Return the [X, Y] coordinate for the center point of the cell that contains the specified text.  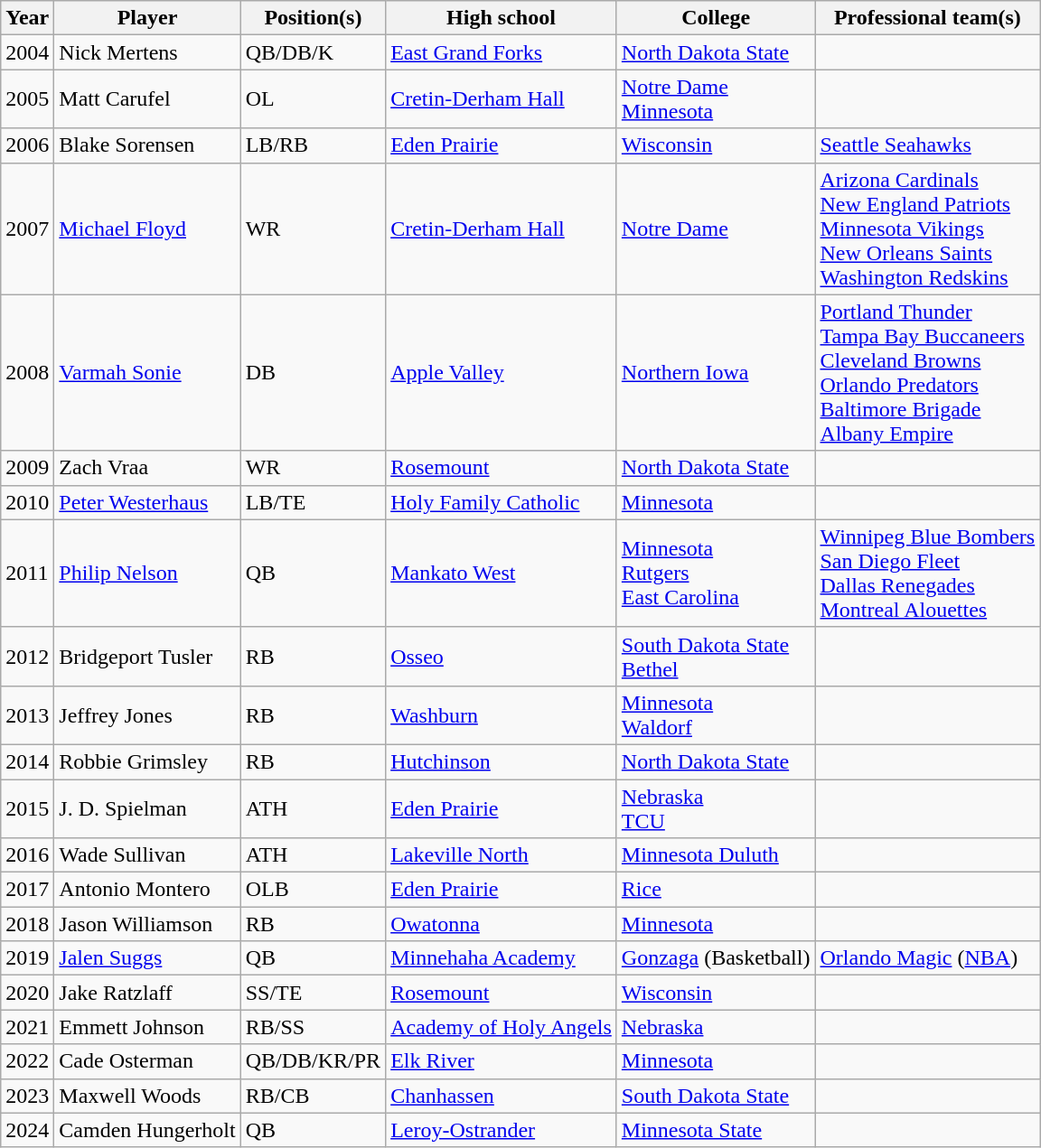
Robbie Grimsley [147, 761]
2023 [27, 1096]
Cade Osterman [147, 1061]
DB [313, 372]
Minnehaha Academy [502, 958]
South Dakota State [716, 1096]
Camden Hungerholt [147, 1130]
RB/SS [313, 1027]
Notre Dame [716, 229]
Jeffrey Jones [147, 715]
Notre DameMinnesota [716, 99]
2009 [27, 468]
Position(s) [313, 18]
J. D. Spielman [147, 807]
Lakeville North [502, 855]
SS/TE [313, 993]
Peter Westerhaus [147, 502]
Jake Ratzlaff [147, 993]
Academy of Holy Angels [502, 1027]
High school [502, 18]
QB/DB/KR/PR [313, 1061]
Wade Sullivan [147, 855]
Blake Sorensen [147, 145]
Minnesota State [716, 1130]
Gonzaga (Basketball) [716, 958]
Washburn [502, 715]
Leroy-Ostrander [502, 1130]
Chanhassen [502, 1096]
Jalen Suggs [147, 958]
NebraskaTCU [716, 807]
2007 [27, 229]
Elk River [502, 1061]
Professional team(s) [927, 18]
Year [27, 18]
2004 [27, 52]
Nick Mertens [147, 52]
Varmah Sonie [147, 372]
Arizona CardinalsNew England PatriotsMinnesota VikingsNew Orleans SaintsWashington Redskins [927, 229]
Orlando Magic (NBA) [927, 958]
Portland ThunderTampa Bay BuccaneersCleveland BrownsOrlando PredatorsBaltimore BrigadeAlbany Empire [927, 372]
Jason Williamson [147, 924]
Maxwell Woods [147, 1096]
2021 [27, 1027]
2010 [27, 502]
2020 [27, 993]
Osseo [502, 656]
QB/DB/K [313, 52]
East Grand Forks [502, 52]
Player [147, 18]
2012 [27, 656]
2016 [27, 855]
2018 [27, 924]
South Dakota StateBethel [716, 656]
Bridgeport Tusler [147, 656]
Michael Floyd [147, 229]
Owatonna [502, 924]
2013 [27, 715]
2008 [27, 372]
2024 [27, 1130]
Holy Family Catholic [502, 502]
OL [313, 99]
Zach Vraa [147, 468]
Minnesota Duluth [716, 855]
LB/TE [313, 502]
Philip Nelson [147, 573]
2006 [27, 145]
2022 [27, 1061]
College [716, 18]
2019 [27, 958]
Hutchinson [502, 761]
2011 [27, 573]
2014 [27, 761]
LB/RB [313, 145]
Mankato West [502, 573]
Antonio Montero [147, 890]
Rice [716, 890]
2017 [27, 890]
2015 [27, 807]
MinnesotaWaldorf [716, 715]
Nebraska [716, 1027]
2005 [27, 99]
OLB [313, 890]
RB/CB [313, 1096]
Winnipeg Blue BombersSan Diego FleetDallas RenegadesMontreal Alouettes [927, 573]
Apple Valley [502, 372]
Emmett Johnson [147, 1027]
Northern Iowa [716, 372]
Seattle Seahawks [927, 145]
Matt Carufel [147, 99]
MinnesotaRutgersEast Carolina [716, 573]
